Find where the given text appears and provide that cell's center as (x, y) coordinate. 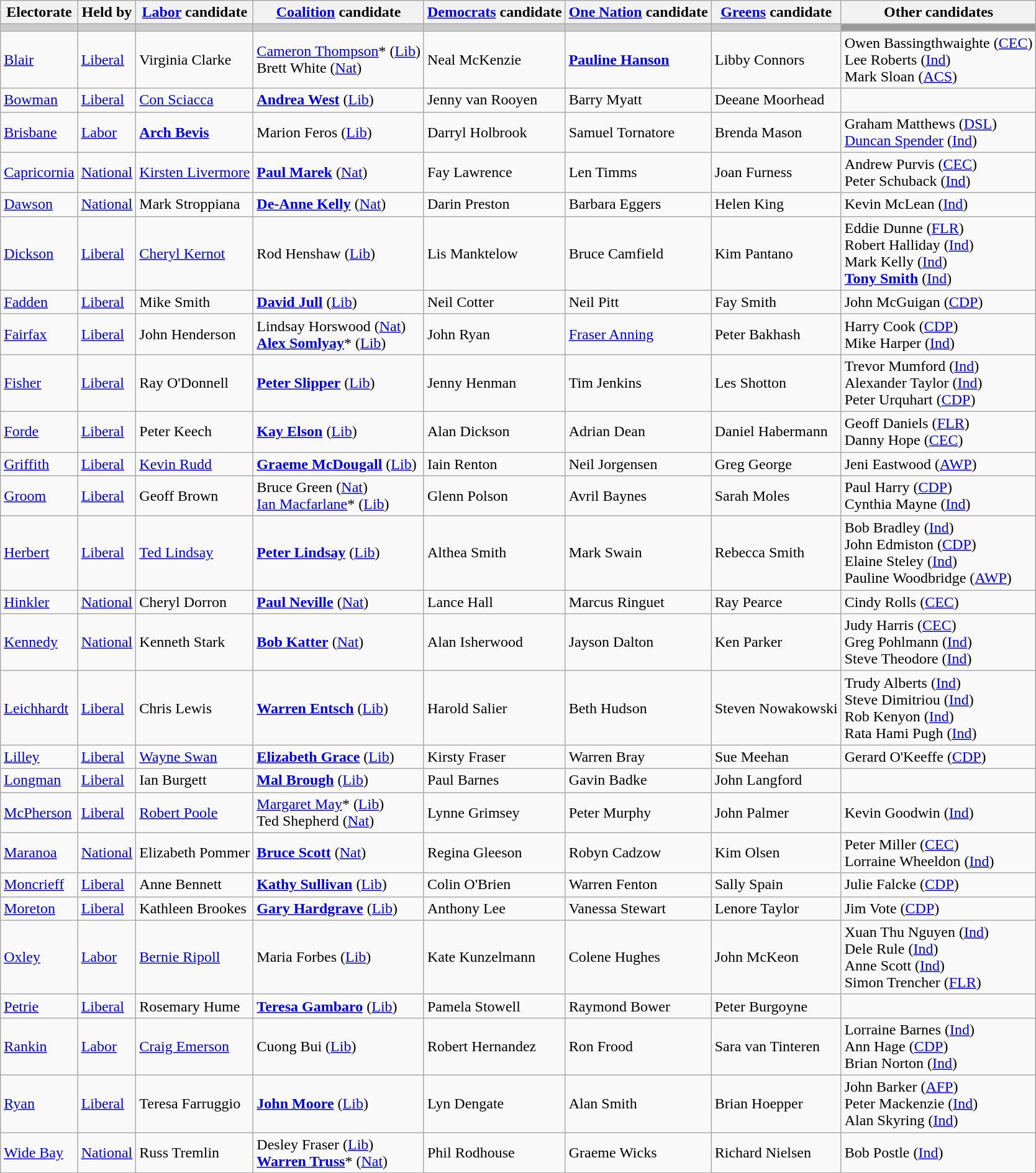
Kay Elson (Lib) (339, 431)
Len Timms (638, 173)
Oxley (39, 957)
Brisbane (39, 132)
Marion Feros (Lib) (339, 132)
Peter Keech (195, 431)
Regina Gleeson (494, 852)
Peter Murphy (638, 813)
Kate Kunzelmann (494, 957)
Neil Cotter (494, 302)
Griffith (39, 464)
Joan Furness (776, 173)
Graeme Wicks (638, 1152)
Arch Bevis (195, 132)
Rebecca Smith (776, 553)
Geoff Daniels (FLR)Danny Hope (CEC) (938, 431)
Teresa Farruggio (195, 1103)
Pamela Stowell (494, 1006)
John Palmer (776, 813)
Peter Lindsay (Lib) (339, 553)
Kevin McLean (Ind) (938, 204)
Ray O'Donnell (195, 383)
Andrea West (Lib) (339, 100)
Graham Matthews (DSL)Duncan Spender (Ind) (938, 132)
Lilley (39, 757)
Labor candidate (195, 12)
Kirsty Fraser (494, 757)
Other candidates (938, 12)
John Langford (776, 780)
Virginia Clarke (195, 60)
Gary Hardgrave (Lib) (339, 908)
Jim Vote (CDP) (938, 908)
Paul Marek (Nat) (339, 173)
Bob Bradley (Ind)John Edmiston (CDP)Elaine Steley (Ind)Pauline Woodbridge (AWP) (938, 553)
Vanessa Stewart (638, 908)
Fairfax (39, 334)
Warren Fenton (638, 885)
Lorraine Barnes (Ind)Ann Hage (CDP)Brian Norton (Ind) (938, 1046)
Pauline Hanson (638, 60)
Moncrieff (39, 885)
Held by (107, 12)
Alan Smith (638, 1103)
Bob Katter (Nat) (339, 642)
Marcus Ringuet (638, 602)
Robert Poole (195, 813)
Deeane Moorhead (776, 100)
Gavin Badke (638, 780)
Jenny van Rooyen (494, 100)
Jenny Henman (494, 383)
Paul Harry (CDP)Cynthia Mayne (Ind) (938, 496)
John Barker (AFP)Peter Mackenzie (Ind)Alan Skyring (Ind) (938, 1103)
Les Shotton (776, 383)
Libby Connors (776, 60)
Ray Pearce (776, 602)
Brenda Mason (776, 132)
One Nation candidate (638, 12)
Coalition candidate (339, 12)
Eddie Dunne (FLR)Robert Halliday (Ind)Mark Kelly (Ind)Tony Smith (Ind) (938, 253)
Ted Lindsay (195, 553)
John McKeon (776, 957)
Maria Forbes (Lib) (339, 957)
Kim Pantano (776, 253)
Kathy Sullivan (Lib) (339, 885)
Darryl Holbrook (494, 132)
Owen Bassingthwaighte (CEC)Lee Roberts (Ind)Mark Sloan (ACS) (938, 60)
John Henderson (195, 334)
Avril Baynes (638, 496)
Trevor Mumford (Ind)Alexander Taylor (Ind)Peter Urquhart (CDP) (938, 383)
Mark Stroppiana (195, 204)
Electorate (39, 12)
Petrie (39, 1006)
Rankin (39, 1046)
Ron Frood (638, 1046)
Raymond Bower (638, 1006)
Ken Parker (776, 642)
Chris Lewis (195, 708)
Peter Burgoyne (776, 1006)
Peter Miller (CEC)Lorraine Wheeldon (Ind) (938, 852)
John Moore (Lib) (339, 1103)
Robyn Cadzow (638, 852)
Warren Bray (638, 757)
Cheryl Dorron (195, 602)
Kevin Goodwin (Ind) (938, 813)
Peter Bakhash (776, 334)
Lindsay Horswood (Nat)Alex Somlyay* (Lib) (339, 334)
Anne Bennett (195, 885)
Bowman (39, 100)
Adrian Dean (638, 431)
Sara van Tinteren (776, 1046)
Forde (39, 431)
David Jull (Lib) (339, 302)
Lynne Grimsey (494, 813)
Paul Neville (Nat) (339, 602)
Barbara Eggers (638, 204)
Longman (39, 780)
Phil Rodhouse (494, 1152)
Maranoa (39, 852)
Sarah Moles (776, 496)
Kevin Rudd (195, 464)
Harold Salier (494, 708)
Cindy Rolls (CEC) (938, 602)
Greens candidate (776, 12)
Geoff Brown (195, 496)
McPherson (39, 813)
Cheryl Kernot (195, 253)
Richard Nielsen (776, 1152)
Fisher (39, 383)
Bernie Ripoll (195, 957)
Kathleen Brookes (195, 908)
Neal McKenzie (494, 60)
Harry Cook (CDP)Mike Harper (Ind) (938, 334)
Warren Entsch (Lib) (339, 708)
Paul Barnes (494, 780)
Fay Smith (776, 302)
Darin Preston (494, 204)
Judy Harris (CEC)Greg Pohlmann (Ind)Steve Theodore (Ind) (938, 642)
John Ryan (494, 334)
Alan Dickson (494, 431)
Bruce Scott (Nat) (339, 852)
Kenneth Stark (195, 642)
Brian Hoepper (776, 1103)
Leichhardt (39, 708)
Desley Fraser (Lib)Warren Truss* (Nat) (339, 1152)
Margaret May* (Lib)Ted Shepherd (Nat) (339, 813)
Con Sciacca (195, 100)
Rod Henshaw (Lib) (339, 253)
Gerard O'Keeffe (CDP) (938, 757)
Lis Manktelow (494, 253)
Moreton (39, 908)
Mal Brough (Lib) (339, 780)
De-Anne Kelly (Nat) (339, 204)
Fay Lawrence (494, 173)
Lyn Dengate (494, 1103)
Jayson Dalton (638, 642)
Ian Burgett (195, 780)
Graeme McDougall (Lib) (339, 464)
Rosemary Hume (195, 1006)
John McGuigan (CDP) (938, 302)
Sue Meehan (776, 757)
Russ Tremlin (195, 1152)
Xuan Thu Nguyen (Ind)Dele Rule (Ind)Anne Scott (Ind)Simon Trencher (FLR) (938, 957)
Wide Bay (39, 1152)
Kirsten Livermore (195, 173)
Althea Smith (494, 553)
Fadden (39, 302)
Groom (39, 496)
Wayne Swan (195, 757)
Colin O'Brien (494, 885)
Elizabeth Pommer (195, 852)
Democrats candidate (494, 12)
Ryan (39, 1103)
Craig Emerson (195, 1046)
Kennedy (39, 642)
Neil Jorgensen (638, 464)
Samuel Tornatore (638, 132)
Jeni Eastwood (AWP) (938, 464)
Mark Swain (638, 553)
Hinkler (39, 602)
Alan Isherwood (494, 642)
Mike Smith (195, 302)
Lance Hall (494, 602)
Greg George (776, 464)
Beth Hudson (638, 708)
Glenn Polson (494, 496)
Robert Hernandez (494, 1046)
Dawson (39, 204)
Barry Myatt (638, 100)
Lenore Taylor (776, 908)
Helen King (776, 204)
Capricornia (39, 173)
Tim Jenkins (638, 383)
Kim Olsen (776, 852)
Cameron Thompson* (Lib)Brett White (Nat) (339, 60)
Bruce Camfield (638, 253)
Iain Renton (494, 464)
Colene Hughes (638, 957)
Anthony Lee (494, 908)
Blair (39, 60)
Trudy Alberts (Ind)Steve Dimitriou (Ind)Rob Kenyon (Ind)Rata Hami Pugh (Ind) (938, 708)
Neil Pitt (638, 302)
Peter Slipper (Lib) (339, 383)
Andrew Purvis (CEC)Peter Schuback (Ind) (938, 173)
Cuong Bui (Lib) (339, 1046)
Teresa Gambaro (Lib) (339, 1006)
Herbert (39, 553)
Bob Postle (Ind) (938, 1152)
Bruce Green (Nat)Ian Macfarlane* (Lib) (339, 496)
Sally Spain (776, 885)
Daniel Habermann (776, 431)
Julie Falcke (CDP) (938, 885)
Fraser Anning (638, 334)
Elizabeth Grace (Lib) (339, 757)
Steven Nowakowski (776, 708)
Dickson (39, 253)
